Capture the cell that displays the provided text and extract its (X, Y) central coordinate. 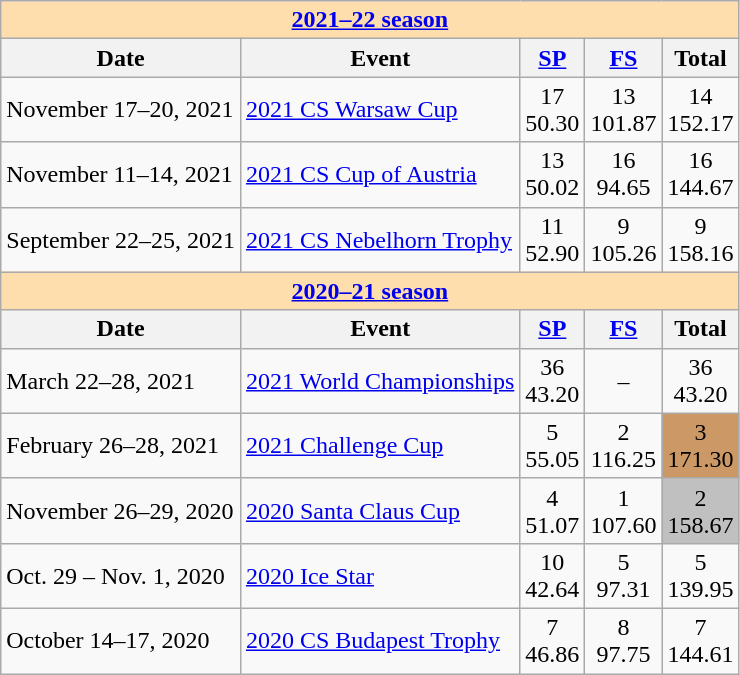
2 116.25 (624, 446)
February 26–28, 2021 (121, 446)
2021 CS Nebelhorn Trophy (380, 240)
October 14–17, 2020 (121, 640)
2020 Ice Star (380, 576)
– (624, 380)
9 158.16 (700, 240)
5 55.05 (552, 446)
9 105.26 (624, 240)
16 144.67 (700, 174)
March 22–28, 2021 (121, 380)
2021 CS Cup of Austria (380, 174)
17 50.30 (552, 110)
September 22–25, 2021 (121, 240)
16 94.65 (624, 174)
1 107.60 (624, 510)
13 101.87 (624, 110)
4 51.07 (552, 510)
2020 CS Budapest Trophy (380, 640)
November 11–14, 2021 (121, 174)
7 144.61 (700, 640)
7 46.86 (552, 640)
8 97.75 (624, 640)
2021 World Championships (380, 380)
2 158.67 (700, 510)
13 50.02 (552, 174)
2020–21 season (370, 291)
2021 Challenge Cup (380, 446)
5 97.31 (624, 576)
November 26–29, 2020 (121, 510)
Oct. 29 – Nov. 1, 2020 (121, 576)
2021–22 season (370, 20)
3 171.30 (700, 446)
10 42.64 (552, 576)
11 52.90 (552, 240)
5 139.95 (700, 576)
2021 CS Warsaw Cup (380, 110)
14 152.17 (700, 110)
November 17–20, 2021 (121, 110)
2020 Santa Claus Cup (380, 510)
